Determine the (X, Y) coordinate at the center of the cell enclosing the given text.  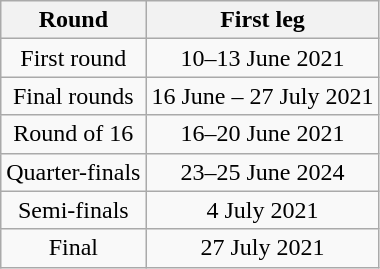
Semi-finals (74, 210)
First round (74, 58)
Round of 16 (74, 134)
23–25 June 2024 (262, 172)
Round (74, 20)
16 June – 27 July 2021 (262, 96)
4 July 2021 (262, 210)
First leg (262, 20)
10–13 June 2021 (262, 58)
27 July 2021 (262, 248)
Final (74, 248)
16–20 June 2021 (262, 134)
Final rounds (74, 96)
Quarter-finals (74, 172)
